Return the (X, Y) coordinate for the center point of the cell that contains the specified text.  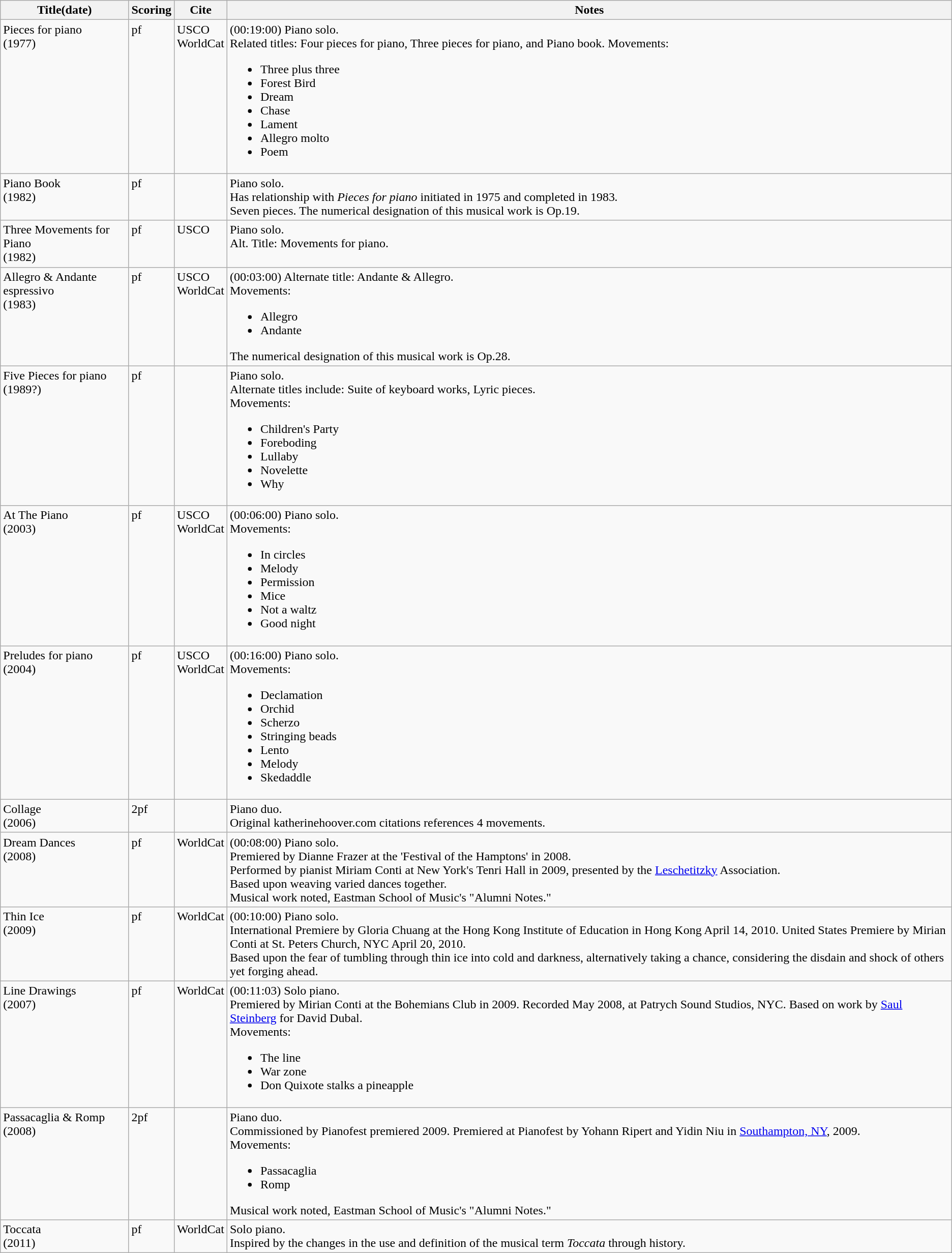
Notes (589, 10)
Dream Dances(2008) (65, 869)
USCO (201, 244)
Preludes for piano(2004) (65, 722)
Pieces for piano(1977) (65, 97)
Title(date) (65, 10)
(00:16:00) Piano solo.Movements:DeclamationOrchidScherzoStringing beadsLentoMelodySkedaddle (589, 722)
Solo piano.Inspired by the changes in the use and definition of the musical term Toccata through history. (589, 1236)
Piano duo.Original katherinehoover.com citations references 4 movements. (589, 816)
Five Pieces for piano(1989?) (65, 435)
(00:06:00) Piano solo.Movements:In circlesMelodyPermissionMiceNot a waltzGood night (589, 576)
Three Movements for Piano(1982) (65, 244)
Toccata(2011) (65, 1236)
Passacaglia & Romp(2008) (65, 1163)
Thin Ice(2009) (65, 944)
Allegro & Andante espressivo(1983) (65, 316)
At The Piano(2003) (65, 576)
Piano solo.Alternate titles include: Suite of keyboard works, Lyric pieces.Movements:Children's PartyForebodingLullabyNoveletteWhy (589, 435)
Piano Book(1982) (65, 197)
Line Drawings(2007) (65, 1044)
Piano solo.Alt. Title: Movements for piano. (589, 244)
Collage(2006) (65, 816)
(00:03:00) Alternate title: Andante & Allegro.Movements:AllegroAndanteThe numerical designation of this musical work is Op.28. (589, 316)
Cite (201, 10)
Scoring (152, 10)
